Extract the [x, y] coordinate from the center of the cell holding the provided text.  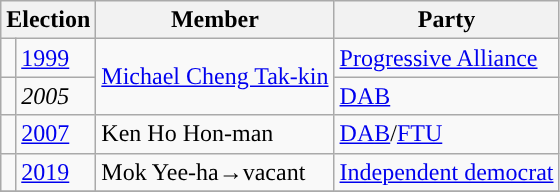
DAB/FTU [446, 134]
Ken Ho Hon-man [215, 134]
Mok Yee-ha→vacant [215, 172]
Member [215, 20]
2007 [56, 134]
Progressive Alliance [446, 58]
2005 [56, 96]
1999 [56, 58]
Michael Cheng Tak-kin [215, 77]
Independent democrat [446, 172]
Election [48, 20]
Party [446, 20]
DAB [446, 96]
2019 [56, 172]
